Locate the cell with the specified text and output its (x, y) center coordinate. 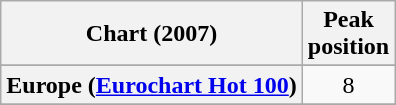
Peakposition (348, 34)
Chart (2007) (152, 34)
Europe (Eurochart Hot 100) (152, 85)
8 (348, 85)
